Return the [x, y] coordinate for the center point of the cell that contains the specified text.  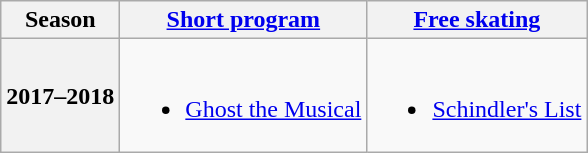
Free skating [477, 20]
Season [60, 20]
Short program [244, 20]
Schindler's List [477, 96]
2017–2018 [60, 96]
Ghost the Musical [244, 96]
